Detect which cell encompasses the target text, then output its [x, y] center coordinate. 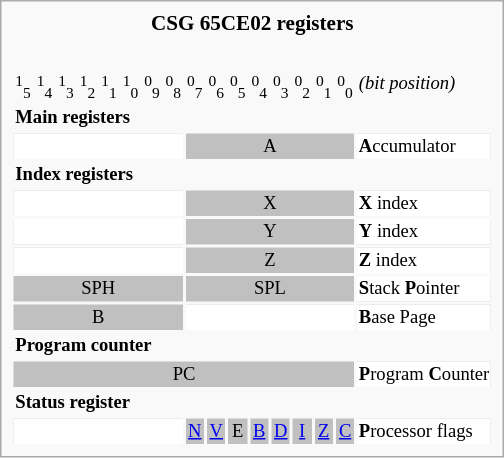
Z index [424, 261]
13 [66, 86]
14 [44, 86]
01 [323, 86]
C [345, 432]
E [238, 432]
X index [424, 204]
I [302, 432]
D [280, 432]
Stack Pointer [424, 290]
N [195, 432]
Program Counter [424, 375]
Y [270, 233]
10 [130, 86]
Program counter [252, 347]
SPL [270, 290]
Index registers [252, 176]
Main registers [252, 119]
(bit position) [424, 86]
Base Page [424, 318]
Y index [424, 233]
02 [302, 86]
V [216, 432]
08 [173, 86]
03 [280, 86]
Status register [252, 404]
12 [87, 86]
X [270, 204]
15 [23, 86]
SPH [98, 290]
A [270, 147]
04 [259, 86]
09 [152, 86]
CSG 65CE02 registers [252, 23]
PC [184, 375]
05 [238, 86]
07 [195, 86]
00 [345, 86]
Accumulator [424, 147]
11 [109, 86]
Processor flags [424, 432]
06 [216, 86]
